Detect which cell encompasses the target text, then output its [x, y] center coordinate. 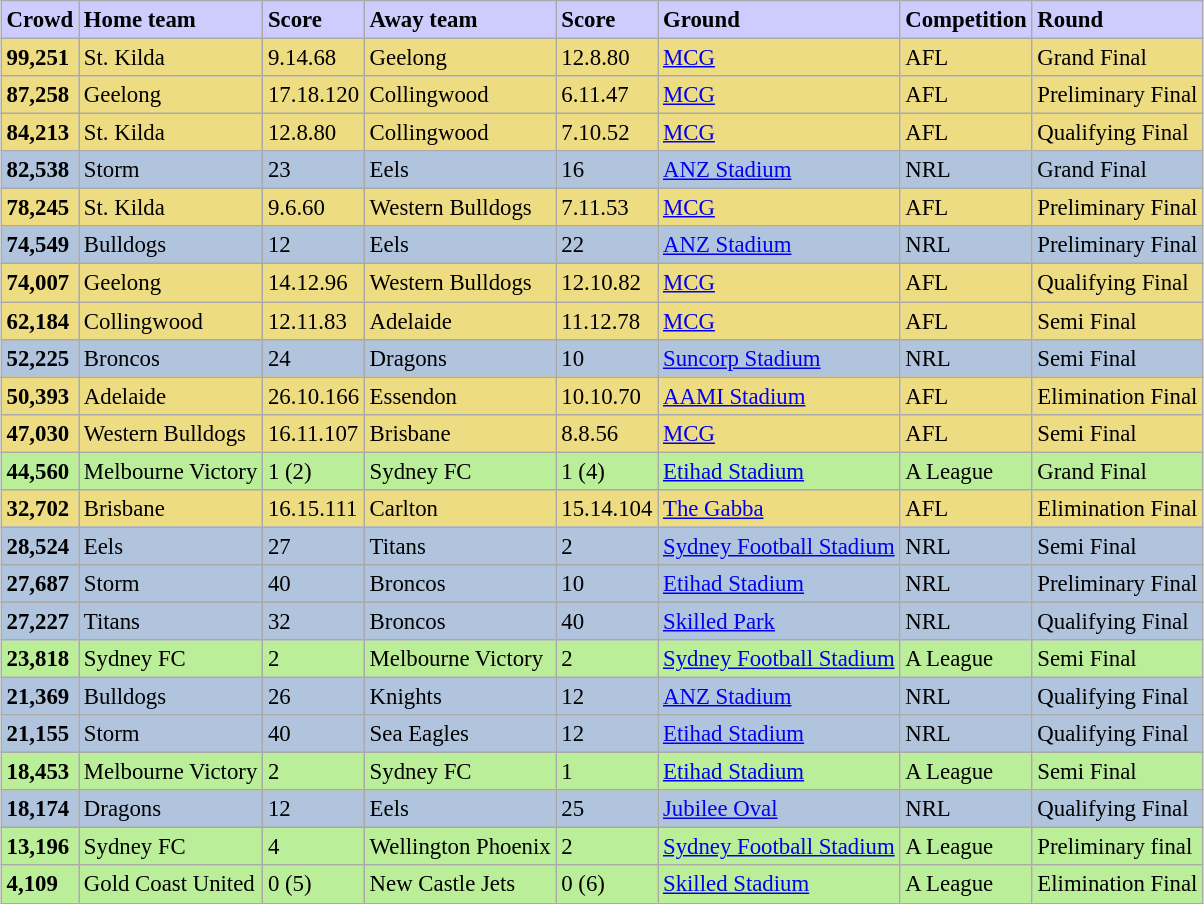
Gold Coast United [171, 885]
Round [1118, 20]
27 [314, 546]
52,225 [40, 358]
Jubilee Oval [779, 809]
10.10.70 [607, 396]
62,184 [40, 321]
22 [607, 245]
7.11.53 [607, 208]
24 [314, 358]
12.10.82 [607, 283]
82,538 [40, 170]
9.6.60 [314, 208]
32,702 [40, 509]
17.18.120 [314, 95]
Essendon [460, 396]
4 [314, 847]
7.10.52 [607, 133]
Knights [460, 697]
15.14.104 [607, 509]
23 [314, 170]
Home team [171, 20]
6.11.47 [607, 95]
Ground [779, 20]
99,251 [40, 58]
21,155 [40, 734]
Suncorp Stadium [779, 358]
Competition [966, 20]
9.14.68 [314, 58]
16 [607, 170]
32 [314, 621]
Preliminary final [1118, 847]
1 [607, 772]
Wellington Phoenix [460, 847]
27,687 [40, 584]
78,245 [40, 208]
28,524 [40, 546]
4,109 [40, 885]
1 (4) [607, 471]
AAMI Stadium [779, 396]
74,007 [40, 283]
New Castle Jets [460, 885]
84,213 [40, 133]
50,393 [40, 396]
Skilled Stadium [779, 885]
Sea Eagles [460, 734]
23,818 [40, 659]
Carlton [460, 509]
8.8.56 [607, 433]
The Gabba [779, 509]
14.12.96 [314, 283]
74,549 [40, 245]
16.11.107 [314, 433]
87,258 [40, 95]
21,369 [40, 697]
18,174 [40, 809]
12.11.83 [314, 321]
16.15.111 [314, 509]
1 (2) [314, 471]
25 [607, 809]
11.12.78 [607, 321]
Crowd [40, 20]
0 (6) [607, 885]
44,560 [40, 471]
26 [314, 697]
47,030 [40, 433]
Away team [460, 20]
26.10.166 [314, 396]
Skilled Park [779, 621]
0 (5) [314, 885]
27,227 [40, 621]
13,196 [40, 847]
18,453 [40, 772]
